Provide the (X, Y) coordinate of the cell's center where the given text is located.  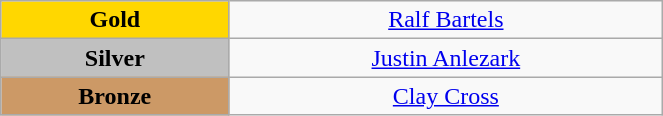
Silver (115, 58)
Bronze (115, 96)
Justin Anlezark (446, 58)
Gold (115, 20)
Ralf Bartels (446, 20)
Clay Cross (446, 96)
